Search for the cell housing the specified text and yield its [x, y] center coordinate. 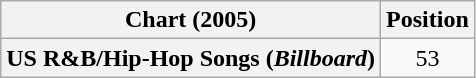
Chart (2005) [191, 20]
US R&B/Hip-Hop Songs (Billboard) [191, 58]
Position [428, 20]
53 [428, 58]
